Provide the [x, y] coordinate of the cell's center where the given text is located.  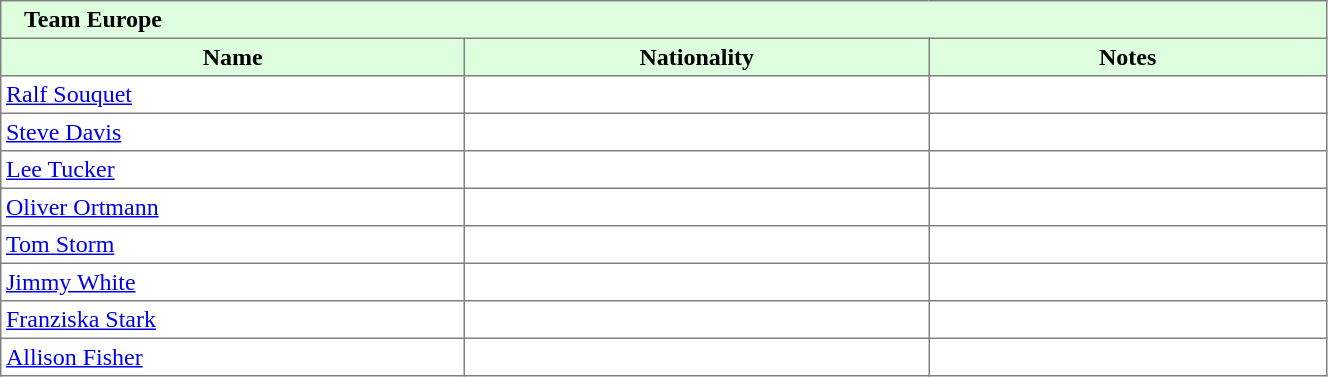
Tom Storm [233, 245]
Ralf Souquet [233, 95]
Notes [1128, 57]
Franziska Stark [233, 320]
Steve Davis [233, 132]
Lee Tucker [233, 170]
Name [233, 57]
Oliver Ortmann [233, 207]
Team Europe [664, 20]
Allison Fisher [233, 357]
Jimmy White [233, 282]
Nationality [697, 57]
